Extract the (x, y) coordinate from the center of the cell holding the provided text.  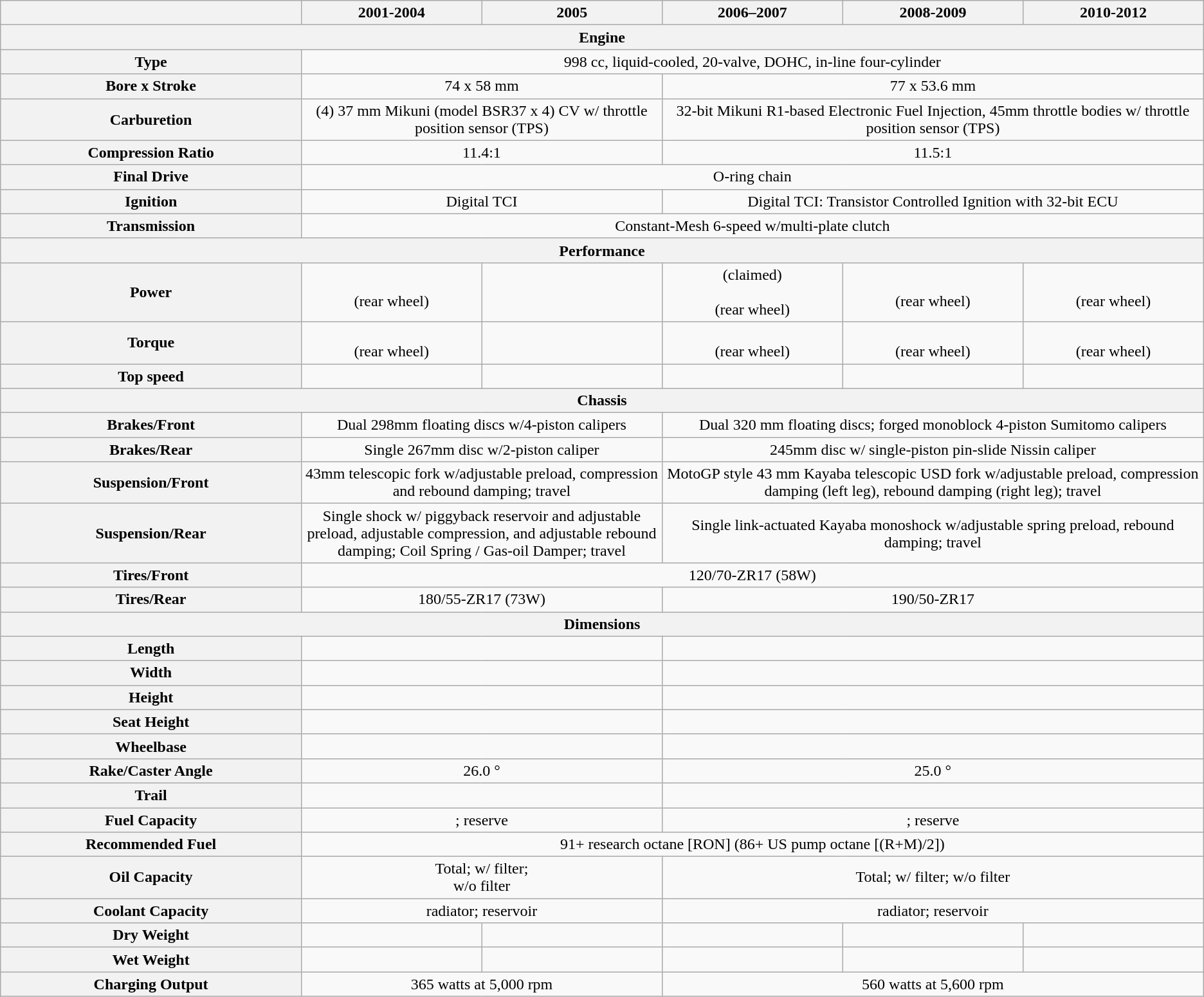
Dual 320 mm floating discs; forged monoblock 4-piston Sumitomo calipers (933, 425)
26.0 ° (481, 771)
Engine (602, 37)
74 x 58 mm (481, 86)
Ignition (151, 201)
Wet Weight (151, 960)
Torque (151, 342)
MotoGP style 43 mm Kayaba telescopic USD fork w/adjustable preload, compression damping (left leg), rebound damping (right leg); travel (933, 482)
Suspension/Rear (151, 533)
2001-2004 (391, 13)
Digital TCI (481, 201)
11.5:1 (933, 152)
245mm disc w/ single-piston pin-slide Nissin caliper (933, 450)
Dimensions (602, 624)
2006–2007 (752, 13)
(claimed)(rear wheel) (752, 292)
Seat Height (151, 722)
Top speed (151, 376)
Transmission (151, 226)
Height (151, 697)
Brakes/Front (151, 425)
Charging Output (151, 984)
91+ research octane [RON] (86+ US pump octane [(R+M)/2]) (752, 845)
Constant-Mesh 6-speed w/multi-plate clutch (752, 226)
Dry Weight (151, 935)
2008-2009 (933, 13)
Power (151, 292)
Single link-actuated Kayaba monoshock w/adjustable spring preload, rebound damping; travel (933, 533)
Width (151, 673)
180/55-ZR17 (73W) (481, 599)
Type (151, 62)
Digital TCI: Transistor Controlled Ignition with 32-bit ECU (933, 201)
Brakes/Rear (151, 450)
120/70-ZR17 (58W) (752, 575)
Single 267mm disc w/2-piston caliper (481, 450)
Recommended Fuel (151, 845)
Final Drive (151, 177)
Performance (602, 250)
2005 (572, 13)
(4) 37 mm Mikuni (model BSR37 x 4) CV w/ throttle position sensor (TPS) (481, 120)
190/50-ZR17 (933, 599)
Length (151, 648)
Oil Capacity (151, 877)
11.4:1 (481, 152)
43mm telescopic fork w/adjustable preload, compression and rebound damping; travel (481, 482)
2010-2012 (1114, 13)
Carburetion (151, 120)
Wheelbase (151, 746)
77 x 53.6 mm (933, 86)
O-ring chain (752, 177)
Rake/Caster Angle (151, 771)
Suspension/Front (151, 482)
25.0 ° (933, 771)
Trail (151, 795)
Coolant Capacity (151, 911)
Dual 298mm floating discs w/4-piston calipers (481, 425)
365 watts at 5,000 rpm (481, 984)
32-bit Mikuni R1-based Electronic Fuel Injection, 45mm throttle bodies w/ throttle position sensor (TPS) (933, 120)
560 watts at 5,600 rpm (933, 984)
Bore x Stroke (151, 86)
Chassis (602, 401)
998 cc, liquid-cooled, 20-valve, DOHC, in-line four-cylinder (752, 62)
Tires/Front (151, 575)
Tires/Rear (151, 599)
Fuel Capacity (151, 820)
Compression Ratio (151, 152)
